From the cell containing the given text, extract its center point as [X, Y] coordinate. 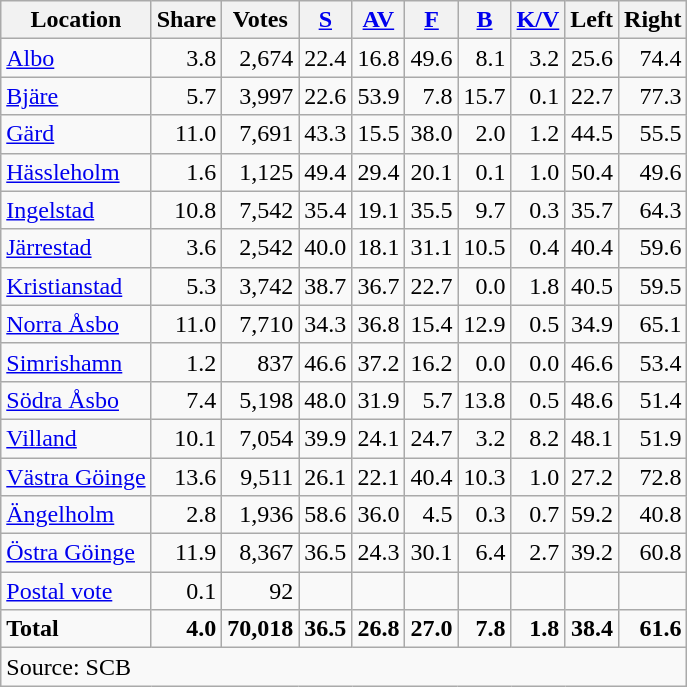
72.8 [653, 477]
3,742 [260, 286]
Västra Göinge [76, 477]
64.3 [653, 210]
26.8 [378, 629]
51.4 [653, 400]
4.0 [186, 629]
26.1 [326, 477]
8,367 [260, 553]
48.1 [592, 438]
31.1 [432, 248]
Ängelholm [76, 515]
61.6 [653, 629]
22.1 [378, 477]
8.1 [484, 58]
7,691 [260, 134]
6.4 [484, 553]
51.9 [653, 438]
22.6 [326, 96]
38.0 [432, 134]
2,542 [260, 248]
1,125 [260, 172]
31.9 [378, 400]
Kristianstad [76, 286]
Albo [76, 58]
Share [186, 20]
44.5 [592, 134]
Östra Göinge [76, 553]
35.4 [326, 210]
F [432, 20]
16.8 [378, 58]
60.8 [653, 553]
22.4 [326, 58]
58.6 [326, 515]
1,936 [260, 515]
30.1 [432, 553]
0.7 [538, 515]
65.1 [653, 324]
18.1 [378, 248]
35.5 [432, 210]
837 [260, 362]
34.3 [326, 324]
3,997 [260, 96]
59.6 [653, 248]
48.6 [592, 400]
10.5 [484, 248]
40.0 [326, 248]
36.8 [378, 324]
59.2 [592, 515]
24.7 [432, 438]
10.8 [186, 210]
34.9 [592, 324]
Left [592, 20]
35.7 [592, 210]
50.4 [592, 172]
48.0 [326, 400]
7,710 [260, 324]
39.9 [326, 438]
27.0 [432, 629]
59.5 [653, 286]
Södra Åsbo [76, 400]
13.8 [484, 400]
38.4 [592, 629]
5,198 [260, 400]
Bjäre [76, 96]
Total [76, 629]
53.9 [378, 96]
55.5 [653, 134]
Hässleholm [76, 172]
Simrishamn [76, 362]
2.0 [484, 134]
Source: SCB [344, 667]
2.7 [538, 553]
K/V [538, 20]
19.1 [378, 210]
2,674 [260, 58]
77.3 [653, 96]
Location [76, 20]
92 [260, 591]
49.4 [326, 172]
24.3 [378, 553]
Votes [260, 20]
16.2 [432, 362]
27.2 [592, 477]
5.3 [186, 286]
40.5 [592, 286]
10.3 [484, 477]
43.3 [326, 134]
20.1 [432, 172]
1.6 [186, 172]
4.5 [432, 515]
7,054 [260, 438]
53.4 [653, 362]
B [484, 20]
3.6 [186, 248]
AV [378, 20]
39.2 [592, 553]
29.4 [378, 172]
10.1 [186, 438]
0.4 [538, 248]
Gärd [76, 134]
13.6 [186, 477]
11.9 [186, 553]
40.8 [653, 515]
7.4 [186, 400]
S [326, 20]
7,542 [260, 210]
8.2 [538, 438]
Norra Åsbo [76, 324]
74.4 [653, 58]
70,018 [260, 629]
36.7 [378, 286]
9.7 [484, 210]
Postal vote [76, 591]
24.1 [378, 438]
9,511 [260, 477]
Villand [76, 438]
12.9 [484, 324]
15.7 [484, 96]
3.8 [186, 58]
36.0 [378, 515]
25.6 [592, 58]
Right [653, 20]
Ingelstad [76, 210]
15.5 [378, 134]
Järrestad [76, 248]
15.4 [432, 324]
2.8 [186, 515]
37.2 [378, 362]
38.7 [326, 286]
